Identify which cell holds the provided text, then report its (x, y) central coordinate. 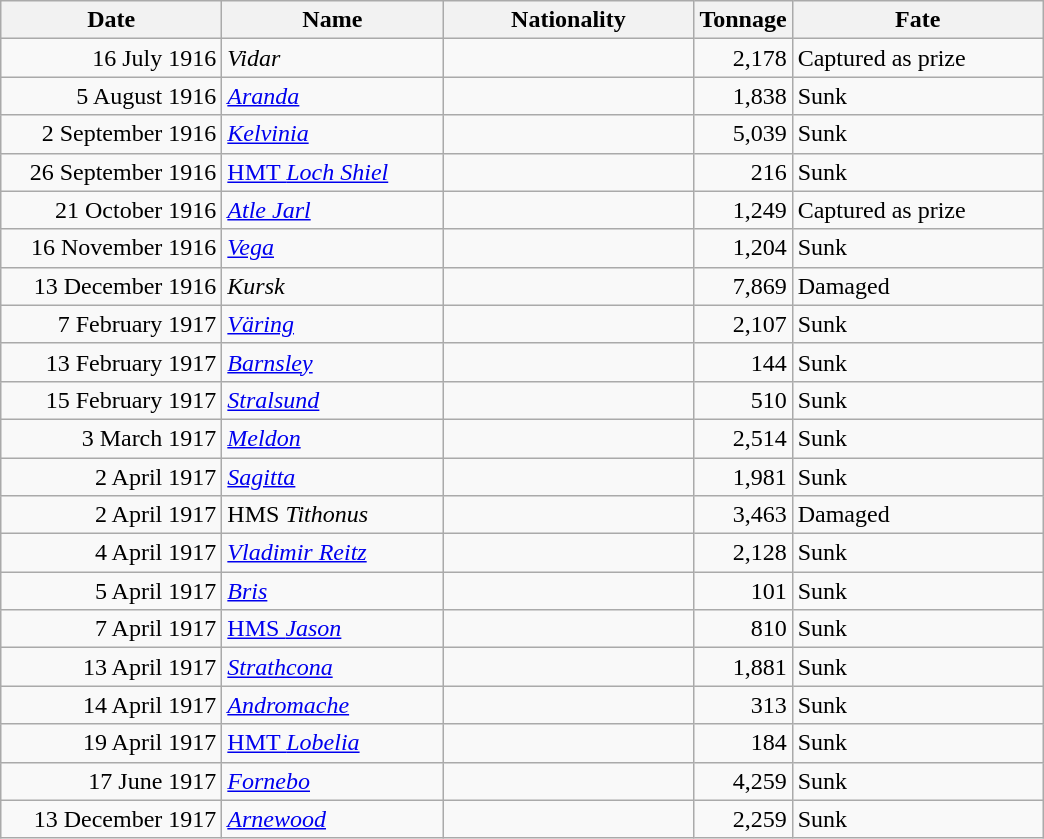
2 September 1916 (112, 134)
Väring (332, 324)
HMS Jason (332, 629)
16 November 1916 (112, 248)
Kelvinia (332, 134)
5 April 1917 (112, 591)
Arnewood (332, 819)
26 September 1916 (112, 172)
2,178 (743, 58)
Stralsund (332, 400)
5 August 1916 (112, 96)
Strathcona (332, 667)
2,128 (743, 553)
HMT Lobelia (332, 743)
1,204 (743, 248)
17 June 1917 (112, 781)
Sagitta (332, 477)
Aranda (332, 96)
Vladimir Reitz (332, 553)
3 March 1917 (112, 438)
Tonnage (743, 20)
510 (743, 400)
7 February 1917 (112, 324)
4,259 (743, 781)
Name (332, 20)
13 December 1917 (112, 819)
HMT Loch Shiel (332, 172)
Kursk (332, 286)
216 (743, 172)
184 (743, 743)
Nationality (568, 20)
810 (743, 629)
5,039 (743, 134)
Vidar (332, 58)
13 April 1917 (112, 667)
Meldon (332, 438)
2,259 (743, 819)
7,869 (743, 286)
14 April 1917 (112, 705)
Atle Jarl (332, 210)
19 April 1917 (112, 743)
1,981 (743, 477)
1,838 (743, 96)
Fornebo (332, 781)
7 April 1917 (112, 629)
1,249 (743, 210)
13 December 1916 (112, 286)
Andromache (332, 705)
21 October 1916 (112, 210)
15 February 1917 (112, 400)
2,107 (743, 324)
101 (743, 591)
3,463 (743, 515)
Fate (918, 20)
13 February 1917 (112, 362)
Vega (332, 248)
144 (743, 362)
16 July 1916 (112, 58)
1,881 (743, 667)
Barnsley (332, 362)
2,514 (743, 438)
313 (743, 705)
Bris (332, 591)
4 April 1917 (112, 553)
HMS Tithonus (332, 515)
Date (112, 20)
